From the cell containing the given text, extract its center point as (X, Y) coordinate. 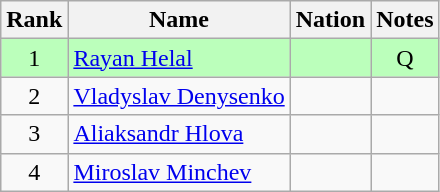
Name (179, 20)
2 (34, 96)
Q (405, 58)
Vladyslav Denysenko (179, 96)
Aliaksandr Hlova (179, 134)
Rayan Helal (179, 58)
1 (34, 58)
Rank (34, 20)
4 (34, 172)
3 (34, 134)
Notes (405, 20)
Nation (330, 20)
Miroslav Minchev (179, 172)
